Search for the cell housing the specified text and yield its [X, Y] center coordinate. 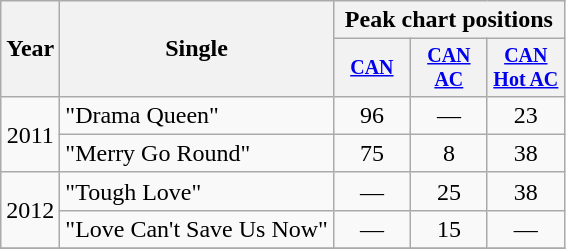
"Love Can't Save Us Now" [197, 229]
CAN [372, 68]
"Tough Love" [197, 191]
2012 [30, 210]
23 [526, 115]
Year [30, 49]
CAN AC [448, 68]
96 [372, 115]
CAN Hot AC [526, 68]
Single [197, 49]
Peak chart positions [448, 20]
8 [448, 153]
25 [448, 191]
"Merry Go Round" [197, 153]
"Drama Queen" [197, 115]
2011 [30, 134]
75 [372, 153]
15 [448, 229]
